Detect which cell encompasses the target text, then output its (x, y) center coordinate. 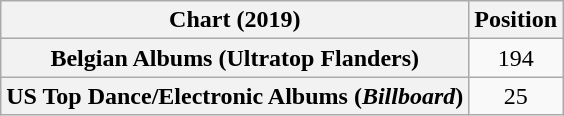
Belgian Albums (Ultratop Flanders) (235, 58)
Position (516, 20)
194 (516, 58)
US Top Dance/Electronic Albums (Billboard) (235, 96)
Chart (2019) (235, 20)
25 (516, 96)
